Extract the [X, Y] coordinate from the center of the cell holding the provided text.  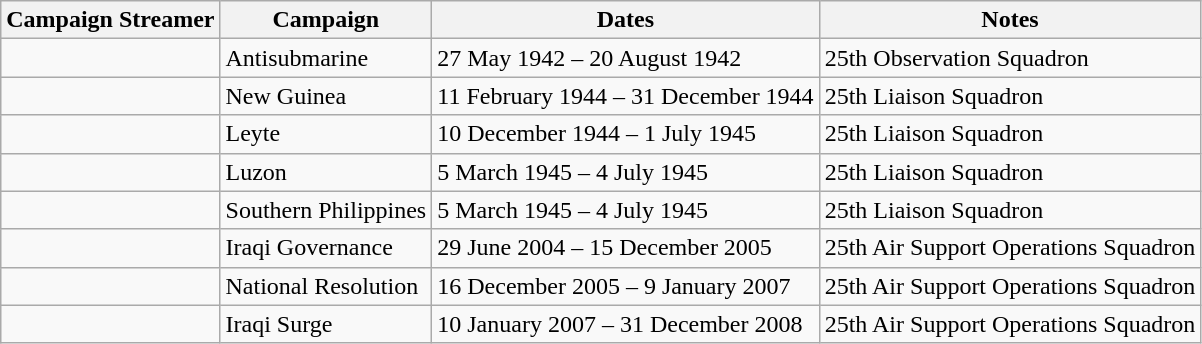
11 February 1944 – 31 December 1944 [626, 96]
16 December 2005 – 9 January 2007 [626, 286]
National Resolution [326, 286]
25th Observation Squadron [1010, 58]
10 December 1944 – 1 July 1945 [626, 134]
Campaign Streamer [110, 20]
Notes [1010, 20]
Leyte [326, 134]
Luzon [326, 172]
Campaign [326, 20]
Antisubmarine [326, 58]
Southern Philippines [326, 210]
Iraqi Surge [326, 324]
Dates [626, 20]
29 June 2004 – 15 December 2005 [626, 248]
27 May 1942 – 20 August 1942 [626, 58]
Iraqi Governance [326, 248]
New Guinea [326, 96]
10 January 2007 – 31 December 2008 [626, 324]
